Return the (x, y) coordinate for the center point of the cell that contains the specified text.  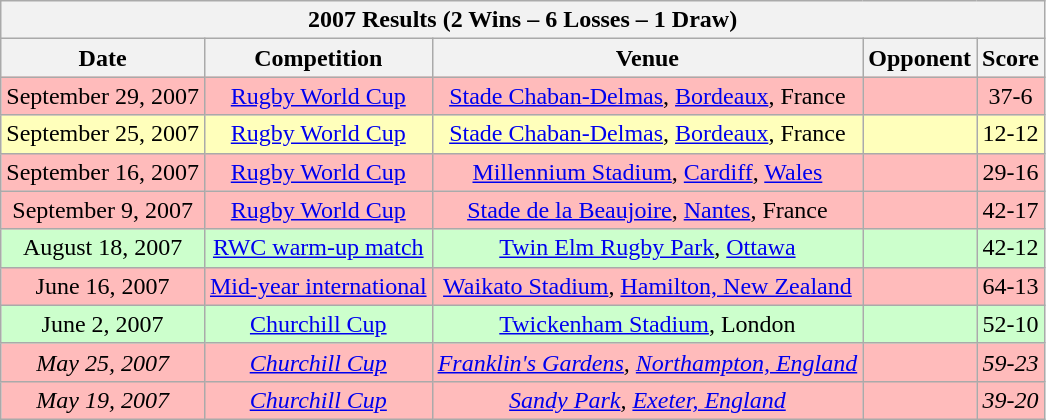
29-16 (1010, 172)
September 16, 2007 (103, 172)
Competition (318, 58)
12-12 (1010, 134)
52-10 (1010, 324)
RWC warm-up match (318, 248)
64-13 (1010, 286)
Score (1010, 58)
42-12 (1010, 248)
June 2, 2007 (103, 324)
September 25, 2007 (103, 134)
Millennium Stadium, Cardiff, Wales (648, 172)
39-20 (1010, 400)
May 19, 2007 (103, 400)
42-17 (1010, 210)
Twickenham Stadium, London (648, 324)
Venue (648, 58)
Twin Elm Rugby Park, Ottawa (648, 248)
2007 Results (2 Wins – 6 Losses – 1 Draw) (523, 20)
Franklin's Gardens, Northampton, England (648, 362)
Waikato Stadium, Hamilton, New Zealand (648, 286)
Stade de la Beaujoire, Nantes, France (648, 210)
Date (103, 58)
June 16, 2007 (103, 286)
59-23 (1010, 362)
Mid-year international (318, 286)
Sandy Park, Exeter, England (648, 400)
September 29, 2007 (103, 96)
August 18, 2007 (103, 248)
September 9, 2007 (103, 210)
37-6 (1010, 96)
May 25, 2007 (103, 362)
Opponent (920, 58)
